For the text-containing cell, return its midpoint in [x, y] coordinate format. 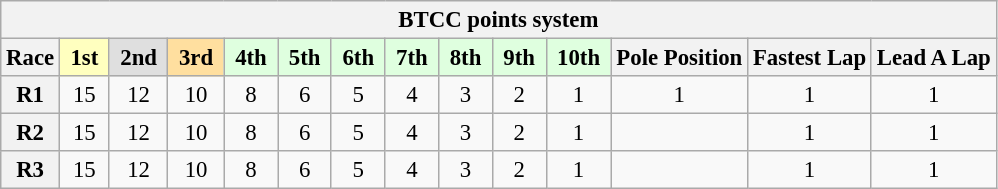
1st [84, 58]
10th [578, 58]
Race [30, 58]
8th [466, 58]
R2 [30, 133]
R1 [30, 95]
Fastest Lap [810, 58]
6th [358, 58]
Lead A Lap [934, 58]
7th [412, 58]
3rd [196, 58]
Pole Position [680, 58]
2nd [138, 58]
BTCC points system [498, 20]
5th [305, 58]
4th [251, 58]
9th [519, 58]
R3 [30, 170]
